Provide the (X, Y) coordinate of the cell's center where the given text is located.  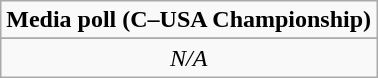
Media poll (C–USA Championship) (189, 20)
N/A (189, 58)
